Search for the cell housing the specified text and yield its (x, y) center coordinate. 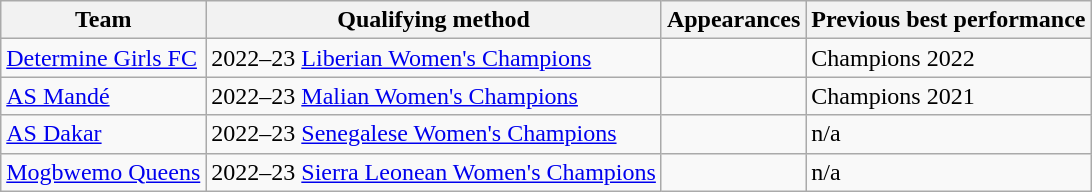
AS Mandé (104, 96)
Champions 2021 (948, 96)
Previous best performance (948, 20)
2022–23 Sierra Leonean Women's Champions (434, 172)
AS Dakar (104, 134)
2022–23 Liberian Women's Champions (434, 58)
Appearances (733, 20)
Mogbwemo Queens (104, 172)
Determine Girls FC (104, 58)
Champions 2022 (948, 58)
2022–23 Senegalese Women's Champions (434, 134)
Team (104, 20)
Qualifying method (434, 20)
2022–23 Malian Women's Champions (434, 96)
